Output the [x, y] coordinate of the center of the cell containing the given text.  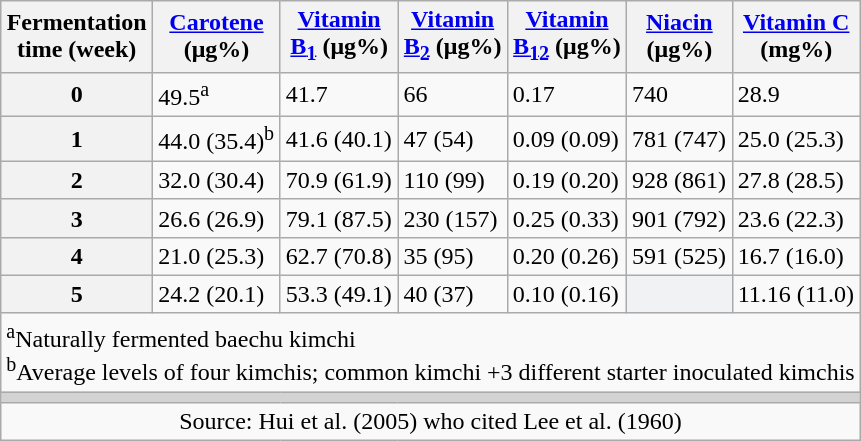
41.6 (40.1) [339, 140]
5 [77, 294]
27.8 (28.5) [796, 180]
0 [77, 94]
0.19 (0.20) [566, 180]
Vitamin B12 (μg%) [566, 36]
aNaturally fermented baechu kimchibAverage levels of four kimchis; common kimchi +3 different starter inoculated kimchis [430, 352]
928 (861) [680, 180]
VitaminB1 (μg%) [339, 36]
0.10 (0.16) [566, 294]
0.09 (0.09) [566, 140]
66 [452, 94]
781 (747) [680, 140]
28.9 [796, 94]
11.16 (11.0) [796, 294]
901 (792) [680, 218]
110 (99) [452, 180]
79.1 (87.5) [339, 218]
0.20 (0.26) [566, 256]
3 [77, 218]
62.7 (70.8) [339, 256]
Niacin(μg%) [680, 36]
16.7 (16.0) [796, 256]
230 (157) [452, 218]
24.2 (20.1) [217, 294]
1 [77, 140]
0.25 (0.33) [566, 218]
35 (95) [452, 256]
Source: Hui et al. (2005) who cited Lee et al. (1960) [430, 422]
26.6 (26.9) [217, 218]
Carotene(μg%) [217, 36]
Vitamin C(mg%) [796, 36]
2 [77, 180]
32.0 (30.4) [217, 180]
21.0 (25.3) [217, 256]
53.3 (49.1) [339, 294]
47 (54) [452, 140]
740 [680, 94]
41.7 [339, 94]
44.0 (35.4)b [217, 140]
Fermentationtime (week) [77, 36]
591 (525) [680, 256]
40 (37) [452, 294]
4 [77, 256]
70.9 (61.9) [339, 180]
Vitamin B2 (μg%) [452, 36]
0.17 [566, 94]
49.5a [217, 94]
25.0 (25.3) [796, 140]
23.6 (22.3) [796, 218]
